Detect which cell encompasses the target text, then output its [x, y] center coordinate. 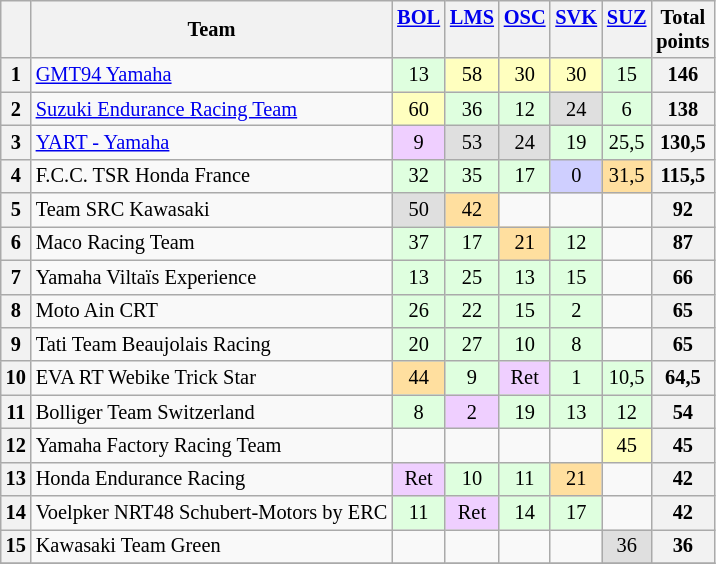
27 [472, 344]
Team [212, 29]
25,5 [626, 142]
Kawasaki Team Green [212, 546]
138 [682, 109]
32 [418, 176]
Team SRC Kawasaki [212, 210]
Moto Ain CRT [212, 311]
4 [16, 176]
20 [418, 344]
Bolliger Team Switzerland [212, 412]
Yamaha Viltaïs Experience [212, 277]
54 [682, 412]
22 [472, 311]
F.C.C. TSR Honda France [212, 176]
50 [418, 210]
87 [682, 243]
10,5 [626, 378]
OSC [525, 29]
130,5 [682, 142]
64,5 [682, 378]
5 [16, 210]
LMS [472, 29]
44 [418, 378]
Yamaha Factory Racing Team [212, 445]
Honda Endurance Racing [212, 479]
Totalpoints [682, 29]
60 [418, 109]
Maco Racing Team [212, 243]
66 [682, 277]
58 [472, 75]
Suzuki Endurance Racing Team [212, 109]
SUZ [626, 29]
115,5 [682, 176]
31,5 [626, 176]
146 [682, 75]
35 [472, 176]
25 [472, 277]
26 [418, 311]
SVK [576, 29]
GMT94 Yamaha [212, 75]
53 [472, 142]
92 [682, 210]
EVA RT Webike Trick Star [212, 378]
0 [576, 176]
Tati Team Beaujolais Racing [212, 344]
37 [418, 243]
7 [16, 277]
BOL [418, 29]
Voelpker NRT48 Schubert-Motors by ERC [212, 513]
YART - Yamaha [212, 142]
3 [16, 142]
